Scan for the cell matching the given text and deliver its [x, y] coordinate at center. 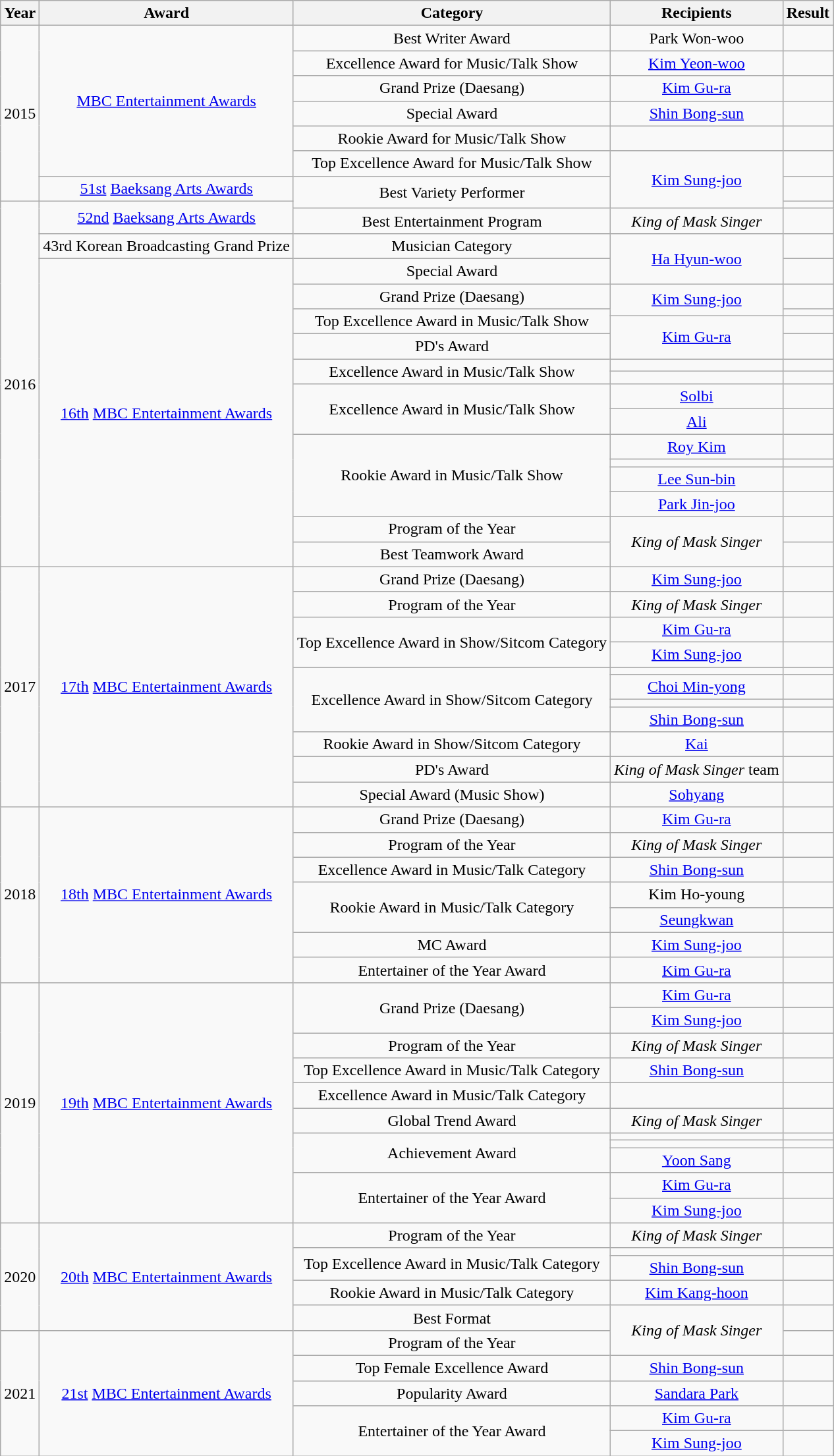
Rookie Award in Show/Sitcom Category [452, 744]
Result [808, 13]
Roy Kim [697, 447]
Best Variety Performer [452, 192]
Excellence Award for Music/Talk Show [452, 63]
Popularity Award [452, 1393]
Best Entertainment Program [452, 221]
Award [167, 13]
Top Excellence Award in Show/Sitcom Category [452, 642]
Sandara Park [697, 1393]
Sohyang [697, 795]
Lee Sun-bin [697, 479]
Park Won-woo [697, 38]
Ali [697, 422]
16th MBC Entertainment Awards [167, 412]
Yoon Sang [697, 1160]
2015 [20, 113]
17th MBC Entertainment Awards [167, 686]
Special Award (Music Show) [452, 795]
Kim Ho-young [697, 895]
19th MBC Entertainment Awards [167, 1103]
Excellence Award in Show/Sitcom Category [452, 699]
18th MBC Entertainment Awards [167, 895]
Kai [697, 744]
Rookie Award in Music/Talk Show [452, 476]
Choi Min-yong [697, 687]
Category [452, 13]
Top Excellence Award for Music/Talk Show [452, 163]
Best Teamwork Award [452, 554]
Best Format [452, 1318]
Ha Hyun-woo [697, 258]
MBC Entertainment Awards [167, 101]
20th MBC Entertainment Awards [167, 1277]
Park Jin-joo [697, 504]
Kim Kang-hoon [697, 1293]
Recipients [697, 13]
2021 [20, 1393]
Solbi [697, 397]
Musician Category [452, 246]
Achievement Award [452, 1153]
Best Writer Award [452, 38]
43rd Korean Broadcasting Grand Prize [167, 246]
Top Excellence Award in Music/Talk Show [452, 322]
21st MBC Entertainment Awards [167, 1393]
2018 [20, 895]
2017 [20, 686]
Seungkwan [697, 920]
2016 [20, 383]
Year [20, 13]
Global Trend Award [452, 1121]
2020 [20, 1277]
King of Mask Singer team [697, 770]
Top Female Excellence Award [452, 1368]
MC Award [452, 945]
Kim Yeon-woo [697, 63]
2019 [20, 1103]
Rookie Award for Music/Talk Show [452, 138]
52nd Baeksang Arts Awards [167, 217]
51st Baeksang Arts Awards [167, 188]
